Return (X, Y) of the center of cell containing provided text 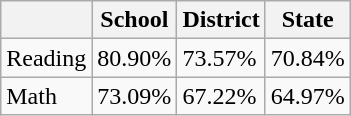
70.84% (308, 58)
64.97% (308, 96)
73.57% (221, 58)
District (221, 20)
67.22% (221, 96)
School (134, 20)
Math (46, 96)
State (308, 20)
80.90% (134, 58)
73.09% (134, 96)
Reading (46, 58)
